Detect which cell encompasses the target text, then output its (x, y) center coordinate. 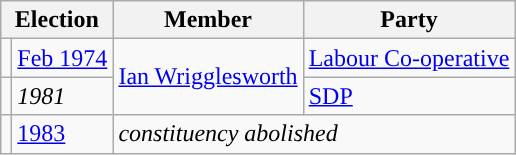
Feb 1974 (62, 58)
Labour Co-operative (409, 58)
Ian Wrigglesworth (208, 77)
Member (208, 20)
1981 (62, 96)
Party (409, 20)
1983 (62, 134)
SDP (409, 96)
constituency abolished (314, 134)
Election (57, 20)
